From the cell containing the given text, extract its center point as [x, y] coordinate. 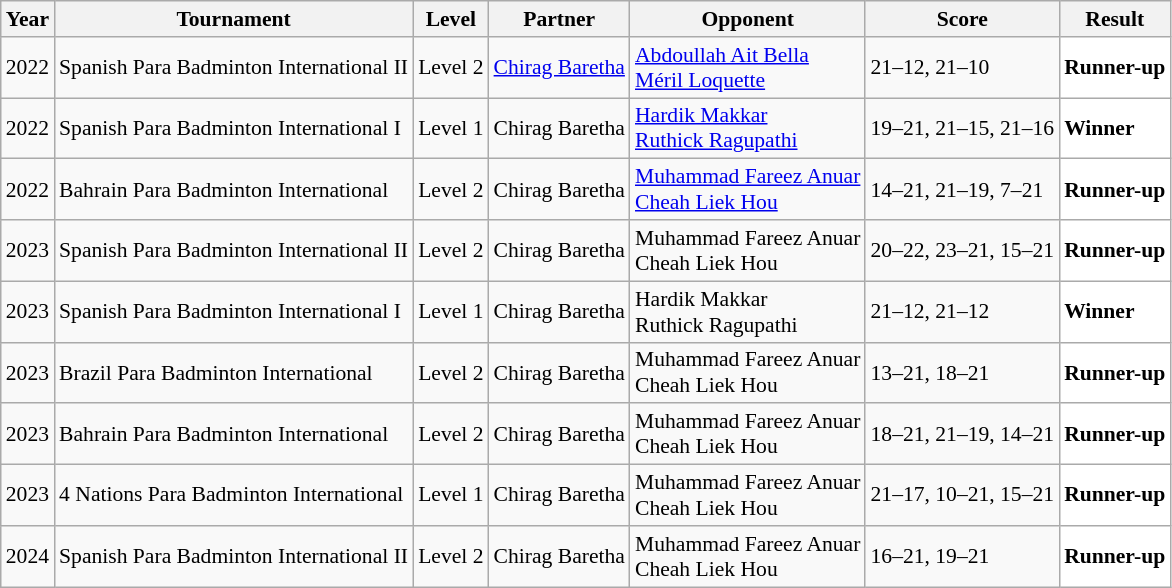
Partner [560, 19]
21–12, 21–12 [962, 312]
2024 [28, 556]
21–17, 10–21, 15–21 [962, 496]
Tournament [234, 19]
Brazil Para Badminton International [234, 372]
Level [450, 19]
Result [1114, 19]
Year [28, 19]
14–21, 21–19, 7–21 [962, 190]
18–21, 21–19, 14–21 [962, 434]
21–12, 21–10 [962, 68]
19–21, 21–15, 21–16 [962, 128]
Score [962, 19]
Opponent [748, 19]
13–21, 18–21 [962, 372]
20–22, 23–21, 15–21 [962, 250]
16–21, 19–21 [962, 556]
Abdoullah Ait Bella Méril Loquette [748, 68]
4 Nations Para Badminton International [234, 496]
